Pinpoint the cell where the given text exists, returning its [x, y] midpoint coordinate. 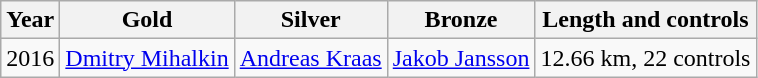
2016 [30, 58]
Gold [147, 20]
Jakob Jansson [461, 58]
Andreas Kraas [310, 58]
Length and controls [646, 20]
Year [30, 20]
Dmitry Mihalkin [147, 58]
12.66 km, 22 controls [646, 58]
Silver [310, 20]
Bronze [461, 20]
